Return (X, Y) of the center of cell containing provided text 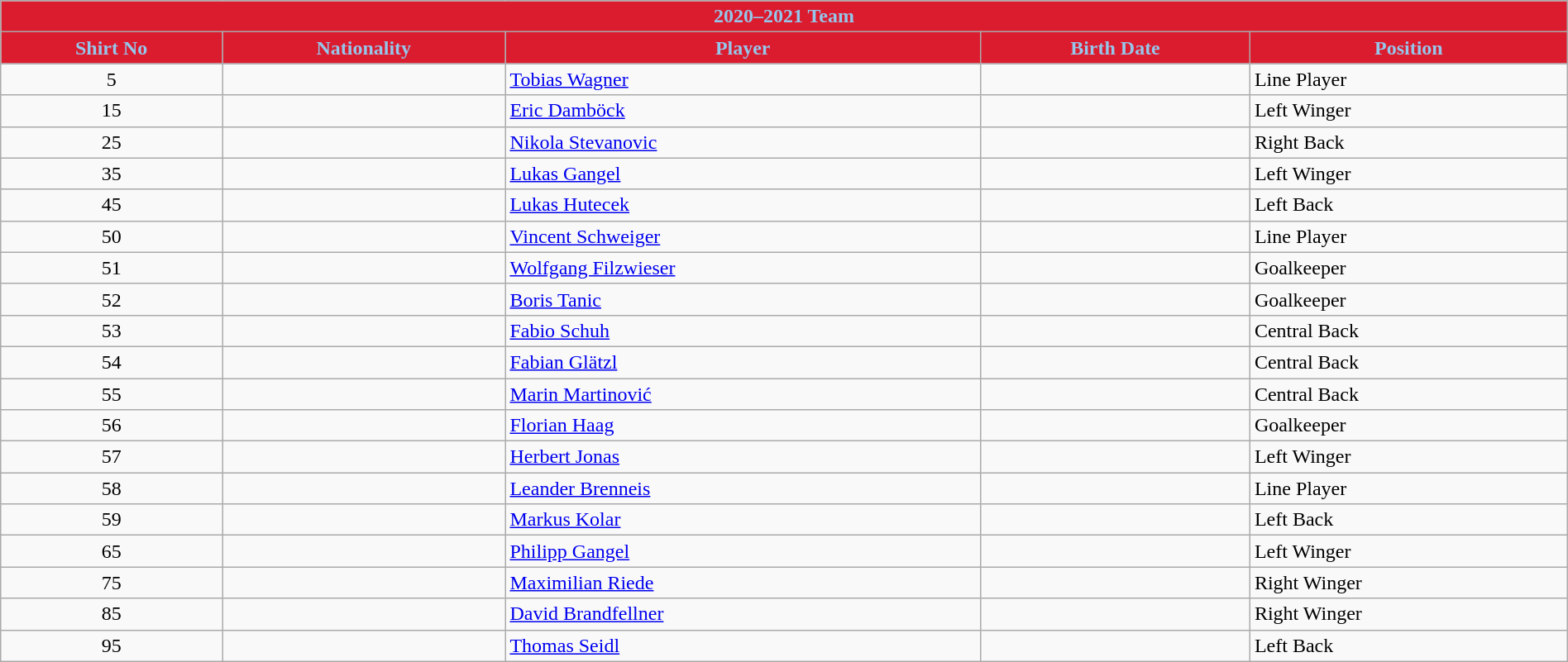
Herbert Jonas (743, 457)
Position (1408, 48)
Player (743, 48)
75 (112, 583)
85 (112, 614)
Philipp Gangel (743, 551)
53 (112, 331)
Lukas Gangel (743, 174)
56 (112, 426)
58 (112, 488)
55 (112, 394)
David Brandfellner (743, 614)
Right Back (1408, 142)
Boris Tanic (743, 299)
Wolfgang Filzwieser (743, 268)
5 (112, 79)
Lukas Hutecek (743, 205)
45 (112, 205)
Fabio Schuh (743, 331)
Thomas Seidl (743, 645)
Shirt No (112, 48)
65 (112, 551)
Vincent Schweiger (743, 236)
Leander Brenneis (743, 488)
Nikola Stevanovic (743, 142)
Nationality (364, 48)
Marin Martinović (743, 394)
59 (112, 520)
15 (112, 111)
Tobias Wagner (743, 79)
2020–2021 Team (784, 17)
54 (112, 362)
Markus Kolar (743, 520)
Fabian Glätzl (743, 362)
25 (112, 142)
Birth Date (1116, 48)
51 (112, 268)
Florian Haag (743, 426)
57 (112, 457)
95 (112, 645)
50 (112, 236)
35 (112, 174)
52 (112, 299)
Eric Damböck (743, 111)
Maximilian Riede (743, 583)
